Return [x, y] of the center of cell containing provided text 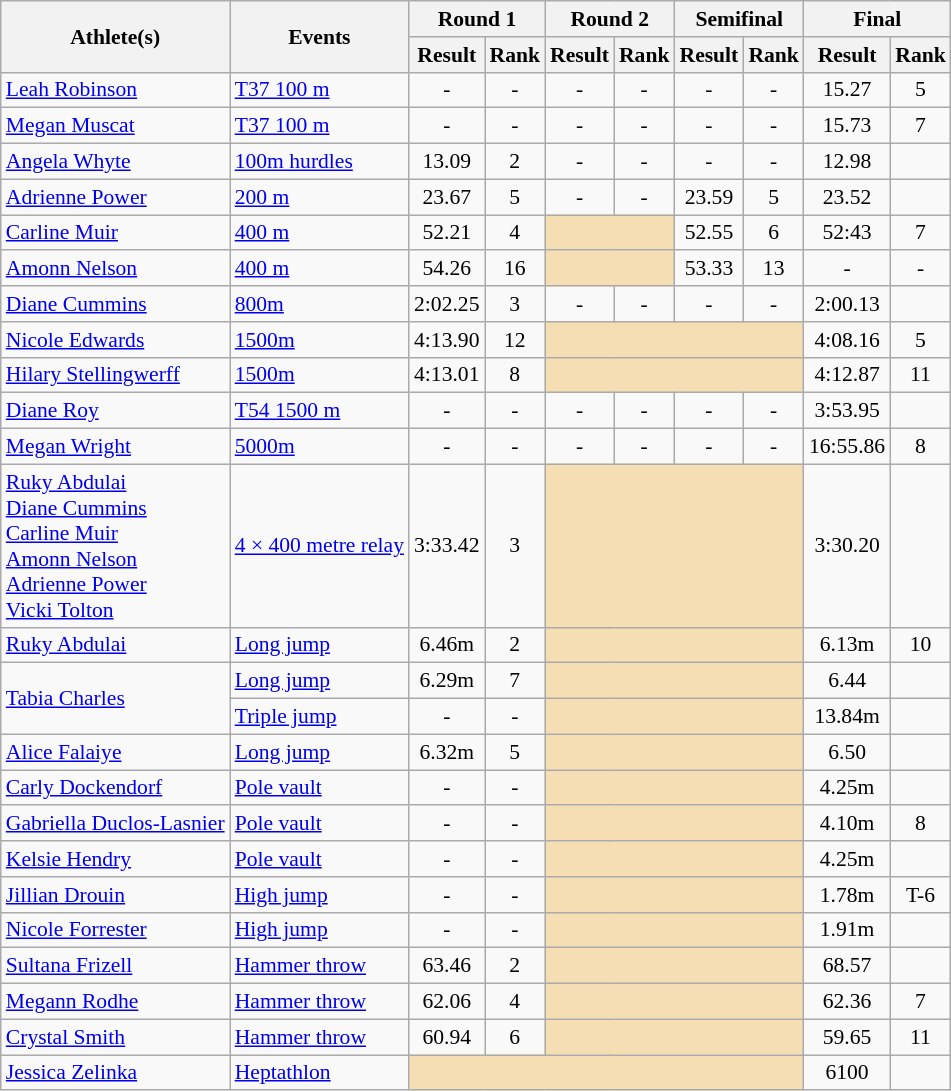
59.65 [847, 1037]
4.10m [847, 824]
100m hurdles [320, 162]
Jessica Zelinka [116, 1073]
52:43 [847, 233]
10 [920, 645]
13.09 [446, 162]
Hilary Stellingwerff [116, 375]
3:30.20 [847, 546]
Triple jump [320, 717]
Events [320, 36]
16 [514, 269]
2:02.25 [446, 304]
Kelsie Hendry [116, 859]
Megann Rodhe [116, 1002]
Sultana Frizell [116, 966]
6.29m [446, 681]
6.13m [847, 645]
6.46m [446, 645]
62.06 [446, 1002]
3:53.95 [847, 411]
Semifinal [738, 19]
Leah Robinson [116, 90]
23.52 [847, 197]
6.50 [847, 752]
4:12.87 [847, 375]
13.84m [847, 717]
Nicole Edwards [116, 340]
12 [514, 340]
Amonn Nelson [116, 269]
4:08.16 [847, 340]
62.36 [847, 1002]
15.73 [847, 126]
4 × 400 metre relay [320, 546]
3:33.42 [446, 546]
23.67 [446, 197]
16:55.86 [847, 447]
200 m [320, 197]
Heptathlon [320, 1073]
T54 1500 m [320, 411]
Carline Muir [116, 233]
60.94 [446, 1037]
Angela Whyte [116, 162]
Tabia Charles [116, 698]
Ruky Abdulai [116, 645]
6.32m [446, 752]
12.98 [847, 162]
Round 2 [610, 19]
Alice Falaiye [116, 752]
68.57 [847, 966]
4:13.01 [446, 375]
Nicole Forrester [116, 930]
800m [320, 304]
Gabriella Duclos-Lasnier [116, 824]
52.55 [708, 233]
T-6 [920, 895]
1.78m [847, 895]
13 [774, 269]
52.21 [446, 233]
23.59 [708, 197]
6.44 [847, 681]
Final [878, 19]
Megan Wright [116, 447]
Diane Cummins [116, 304]
Round 1 [477, 19]
5000m [320, 447]
4:13.90 [446, 340]
63.46 [446, 966]
1.91m [847, 930]
Megan Muscat [116, 126]
54.26 [446, 269]
Jillian Drouin [116, 895]
53.33 [708, 269]
2:00.13 [847, 304]
Ruky AbdulaiDiane CumminsCarline MuirAmonn NelsonAdrienne PowerVicki Tolton [116, 546]
Athlete(s) [116, 36]
Adrienne Power [116, 197]
Carly Dockendorf [116, 788]
6100 [847, 1073]
15.27 [847, 90]
Crystal Smith [116, 1037]
Diane Roy [116, 411]
